Detect which cell encompasses the target text, then output its (x, y) center coordinate. 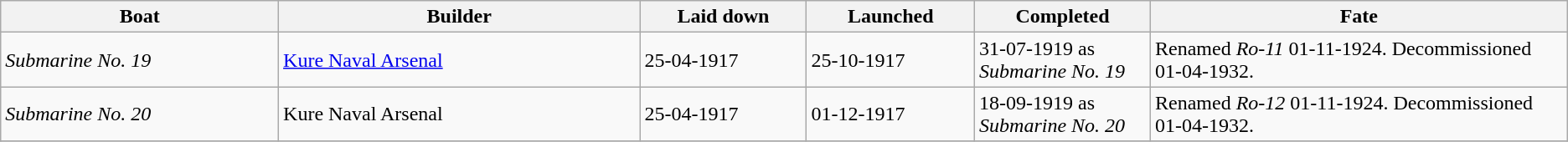
Launched (891, 17)
Builder (459, 17)
18-09-1919 as Submarine No. 20 (1063, 114)
Fate (1359, 17)
Completed (1063, 17)
Laid down (724, 17)
Submarine No. 20 (140, 114)
Renamed Ro-11 01-11-1924. Decommissioned 01-04-1932. (1359, 60)
01-12-1917 (891, 114)
25-10-1917 (891, 60)
Submarine No. 19 (140, 60)
Renamed Ro-12 01-11-1924. Decommissioned 01-04-1932. (1359, 114)
31-07-1919 as Submarine No. 19 (1063, 60)
Boat (140, 17)
